Find where the given text appears and provide that cell's center as [X, Y] coordinate. 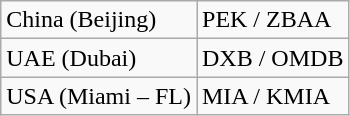
PEK / ZBAA [272, 20]
USA (Miami – FL) [99, 96]
UAE (Dubai) [99, 58]
MIA / KMIA [272, 96]
China (Beijing) [99, 20]
DXB / OMDB [272, 58]
